Detect which cell encompasses the target text, then output its (x, y) center coordinate. 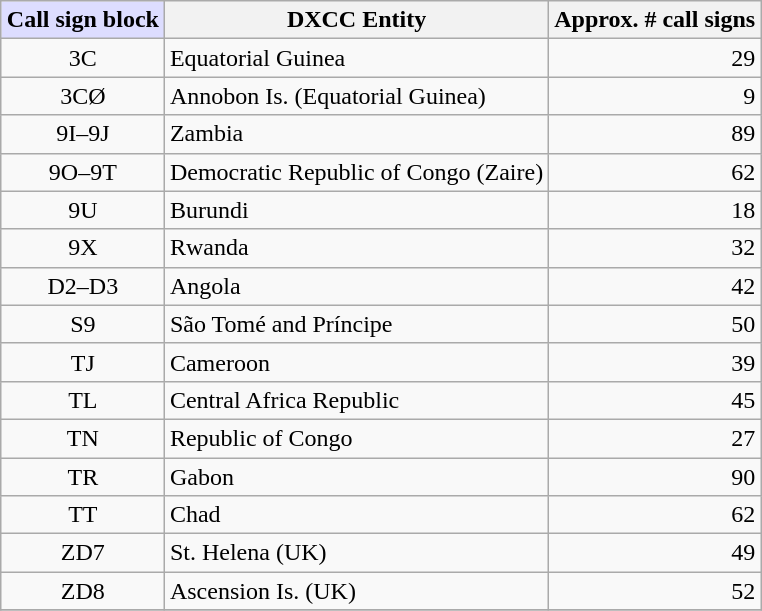
São Tomé and Príncipe (356, 324)
Approx. # call signs (655, 20)
29 (655, 58)
9U (82, 210)
9X (82, 248)
32 (655, 248)
Call sign block (82, 20)
Rwanda (356, 248)
Democratic Republic of Congo (Zaire) (356, 172)
52 (655, 591)
S9 (82, 324)
TJ (82, 362)
TR (82, 477)
ZD8 (82, 591)
TL (82, 400)
9I–9J (82, 134)
50 (655, 324)
3C (82, 58)
Zambia (356, 134)
Ascension Is. (UK) (356, 591)
3CØ (82, 96)
90 (655, 477)
Burundi (356, 210)
42 (655, 286)
St. Helena (UK) (356, 553)
Angola (356, 286)
89 (655, 134)
D2–D3 (82, 286)
18 (655, 210)
Annobon Is. (Equatorial Guinea) (356, 96)
Republic of Congo (356, 438)
Chad (356, 515)
TN (82, 438)
Cameroon (356, 362)
Central Africa Republic (356, 400)
TT (82, 515)
Gabon (356, 477)
Equatorial Guinea (356, 58)
27 (655, 438)
45 (655, 400)
49 (655, 553)
9 (655, 96)
ZD7 (82, 553)
39 (655, 362)
9O–9T (82, 172)
DXCC Entity (356, 20)
